Identify which cell holds the provided text, then report its (x, y) central coordinate. 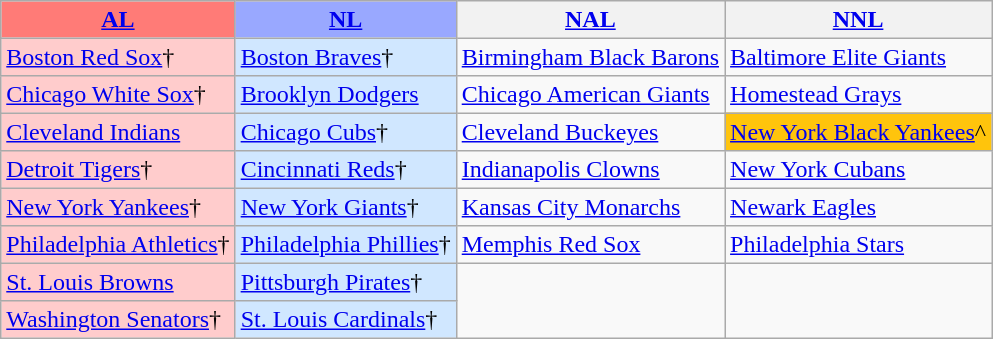
New York Black Yankees^ (858, 132)
Philadelphia Stars (858, 244)
Kansas City Monarchs (590, 206)
Washington Senators† (118, 318)
AL (118, 20)
New York Cubans (858, 170)
Brooklyn Dodgers (346, 94)
Pittsburgh Pirates† (346, 282)
NAL (590, 20)
NNL (858, 20)
Detroit Tigers† (118, 170)
Chicago White Sox† (118, 94)
Birmingham Black Barons (590, 56)
Homestead Grays (858, 94)
Boston Braves† (346, 56)
Cleveland Indians (118, 132)
Indianapolis Clowns (590, 170)
Baltimore Elite Giants (858, 56)
New York Giants† (346, 206)
Boston Red Sox† (118, 56)
New York Yankees† (118, 206)
Newark Eagles (858, 206)
Cincinnati Reds† (346, 170)
Philadelphia Phillies† (346, 244)
Chicago Cubs† (346, 132)
St. Louis Browns (118, 282)
St. Louis Cardinals† (346, 318)
Chicago American Giants (590, 94)
NL (346, 20)
Philadelphia Athletics† (118, 244)
Cleveland Buckeyes (590, 132)
Memphis Red Sox (590, 244)
